Determine the [x, y] coordinate at the center of the cell enclosing the given text.  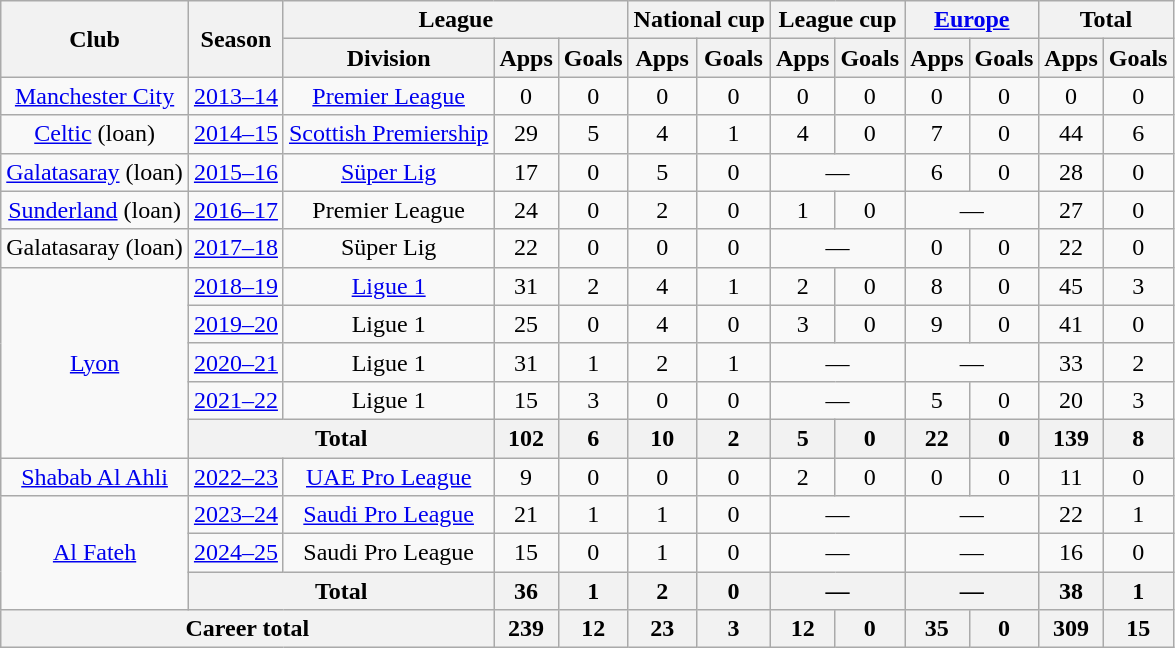
Manchester City [95, 96]
33 [1071, 362]
Shabab Al Ahli [95, 477]
League [456, 20]
35 [937, 629]
Lyon [95, 362]
National cup [699, 20]
21 [526, 515]
309 [1071, 629]
24 [526, 210]
Sunderland (loan) [95, 210]
Europe [972, 20]
2024–25 [236, 553]
Career total [248, 629]
38 [1071, 591]
Division [388, 58]
2023–24 [236, 515]
20 [1071, 400]
Club [95, 39]
10 [662, 438]
7 [937, 134]
102 [526, 438]
2014–15 [236, 134]
23 [662, 629]
44 [1071, 134]
25 [526, 324]
2013–14 [236, 96]
League cup [837, 20]
28 [1071, 172]
11 [1071, 477]
2016–17 [236, 210]
29 [526, 134]
2019–20 [236, 324]
2018–19 [236, 286]
UAE Pro League [388, 477]
Celtic (loan) [95, 134]
Season [236, 39]
Al Fateh [95, 553]
45 [1071, 286]
36 [526, 591]
2021–22 [236, 400]
27 [1071, 210]
2017–18 [236, 248]
16 [1071, 553]
Scottish Premiership [388, 134]
41 [1071, 324]
2015–16 [236, 172]
2022–23 [236, 477]
17 [526, 172]
2020–21 [236, 362]
139 [1071, 438]
239 [526, 629]
